Scan for the cell matching the given text and deliver its [x, y] coordinate at center. 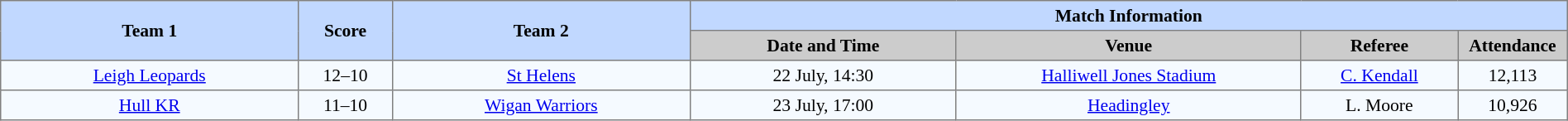
Team 1 [150, 31]
L. Moore [1379, 105]
12–10 [346, 75]
22 July, 14:30 [823, 75]
Score [346, 31]
Wigan Warriors [541, 105]
12,113 [1513, 75]
Leigh Leopards [150, 75]
Hull KR [150, 105]
Halliwell Jones Stadium [1128, 75]
10,926 [1513, 105]
Attendance [1513, 46]
Team 2 [541, 31]
23 July, 17:00 [823, 105]
St Helens [541, 75]
Headingley [1128, 105]
Venue [1128, 46]
Match Information [1128, 16]
Referee [1379, 46]
C. Kendall [1379, 75]
Date and Time [823, 46]
11–10 [346, 105]
